Capture the cell that displays the provided text and extract its [X, Y] central coordinate. 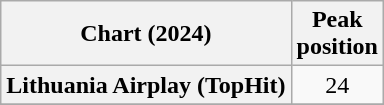
Lithuania Airplay (TopHit) [146, 85]
24 [337, 85]
Chart (2024) [146, 34]
Peakposition [337, 34]
